Return the [x, y] coordinate for the center point of the cell that contains the specified text.  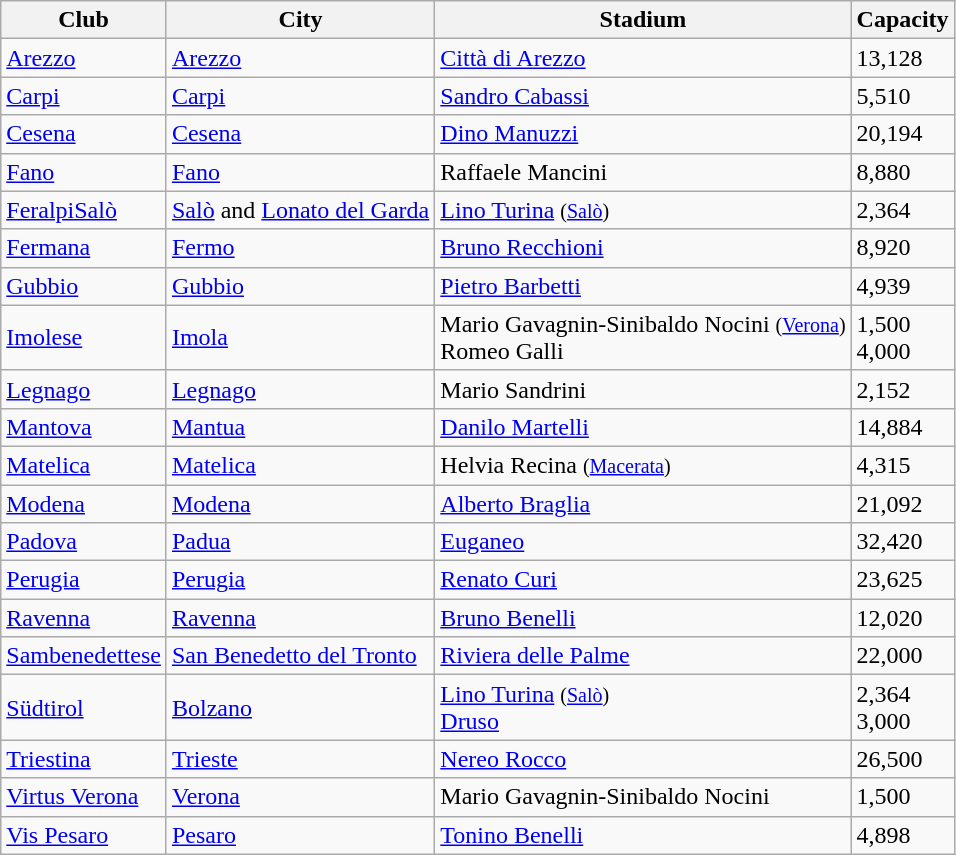
Bolzano [300, 708]
Club [84, 20]
5,510 [902, 96]
Salò and Lonato del Garda [300, 210]
Lino Turina (Salò) [643, 210]
Trieste [300, 759]
Triestina [84, 759]
Mario Gavagnin-Sinibaldo Nocini [643, 797]
14,884 [902, 427]
City [300, 20]
Padova [84, 542]
San Benedetto del Tronto [300, 656]
Stadium [643, 20]
13,128 [902, 58]
20,194 [902, 134]
FeralpiSalò [84, 210]
Pesaro [300, 835]
Mantova [84, 427]
Lino Turina (Salò)Druso [643, 708]
Pietro Barbetti [643, 286]
Tonino Benelli [643, 835]
2,152 [902, 389]
Südtirol [84, 708]
4,939 [902, 286]
Riviera delle Palme [643, 656]
Imola [300, 338]
Fermo [300, 248]
Virtus Verona [84, 797]
2,364 [902, 210]
Sambenedettese [84, 656]
2,3643,000 [902, 708]
Alberto Braglia [643, 503]
1,500 [902, 797]
Capacity [902, 20]
22,000 [902, 656]
Renato Curi [643, 580]
21,092 [902, 503]
32,420 [902, 542]
26,500 [902, 759]
Bruno Recchioni [643, 248]
4,315 [902, 465]
Padua [300, 542]
Mario Gavagnin-Sinibaldo Nocini (Verona)Romeo Galli [643, 338]
8,920 [902, 248]
1,5004,000 [902, 338]
Verona [300, 797]
Helvia Recina (Macerata) [643, 465]
4,898 [902, 835]
Sandro Cabassi [643, 96]
Dino Manuzzi [643, 134]
Euganeo [643, 542]
Imolese [84, 338]
Città di Arezzo [643, 58]
23,625 [902, 580]
Vis Pesaro [84, 835]
12,020 [902, 618]
Nereo Rocco [643, 759]
Mantua [300, 427]
Fermana [84, 248]
Danilo Martelli [643, 427]
Mario Sandrini [643, 389]
Raffaele Mancini [643, 172]
Bruno Benelli [643, 618]
8,880 [902, 172]
